Determine the [X, Y] coordinate at the center of the cell enclosing the given text.  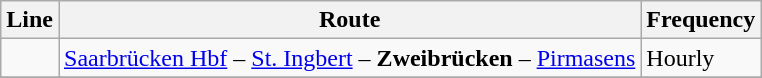
Route [349, 20]
Frequency [701, 20]
Line [30, 20]
Hourly [701, 58]
Saarbrücken Hbf – St. Ingbert – Zweibrücken – Pirmasens [349, 58]
